Determine the (X, Y) coordinate at the center of the cell enclosing the given text.  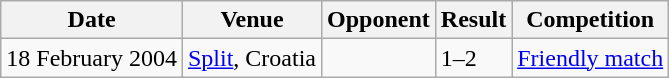
18 February 2004 (92, 58)
Friendly match (590, 58)
1–2 (473, 58)
Opponent (379, 20)
Split, Croatia (252, 58)
Venue (252, 20)
Date (92, 20)
Result (473, 20)
Competition (590, 20)
